Capture the cell that displays the provided text and extract its (x, y) central coordinate. 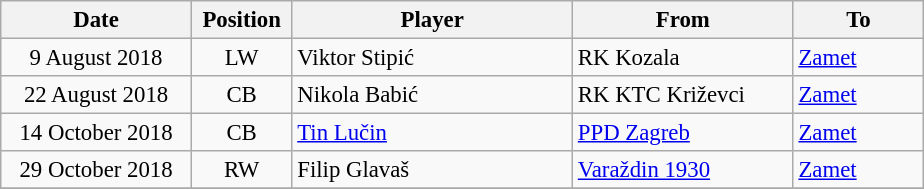
22 August 2018 (96, 95)
14 October 2018 (96, 133)
Position (242, 20)
9 August 2018 (96, 58)
RW (242, 170)
To (858, 20)
Tin Lučin (432, 133)
Player (432, 20)
Date (96, 20)
Varaždin 1930 (684, 170)
PPD Zagreb (684, 133)
LW (242, 58)
From (684, 20)
Viktor Stipić (432, 58)
29 October 2018 (96, 170)
RK Kozala (684, 58)
Nikola Babić (432, 95)
RK KTC Križevci (684, 95)
Filip Glavaš (432, 170)
